Pinpoint the cell where the given text exists, returning its [x, y] midpoint coordinate. 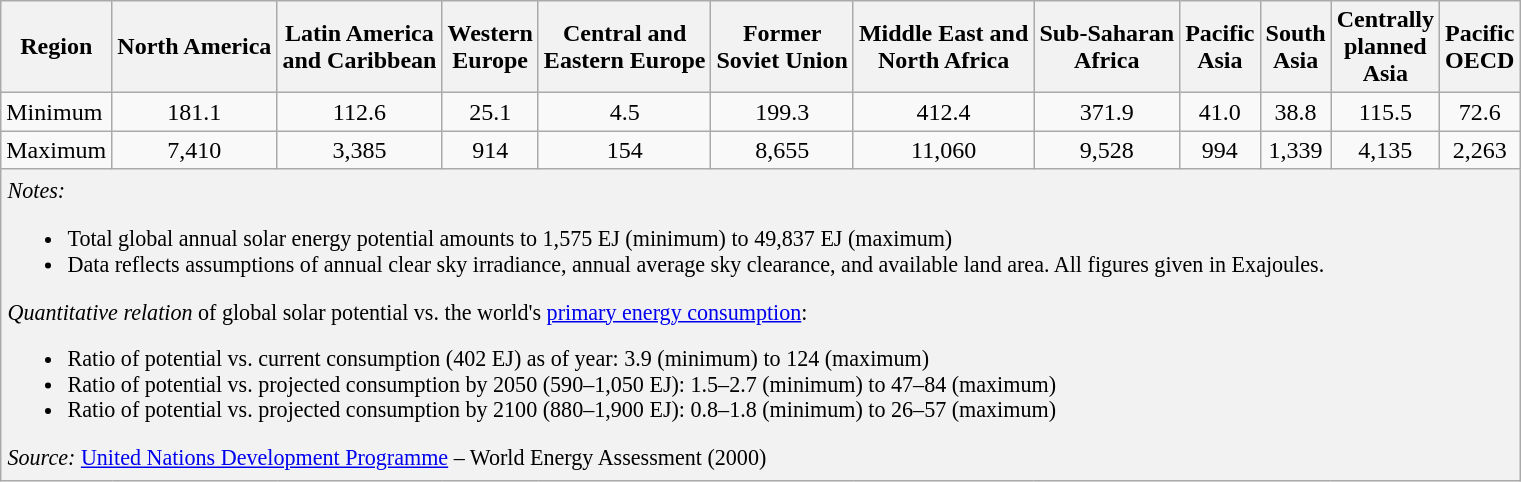
371.9 [1107, 112]
PacificOECD [1480, 47]
914 [490, 150]
154 [624, 150]
9,528 [1107, 150]
4.5 [624, 112]
Middle East andNorth Africa [943, 47]
Region [56, 47]
72.6 [1480, 112]
Maximum [56, 150]
112.6 [360, 112]
25.1 [490, 112]
38.8 [1296, 112]
SouthAsia [1296, 47]
Minimum [56, 112]
WesternEurope [490, 47]
Sub-SaharanAfrica [1107, 47]
115.5 [1385, 112]
CentrallyplannedAsia [1385, 47]
PacificAsia [1220, 47]
199.3 [782, 112]
North America [194, 47]
181.1 [194, 112]
4,135 [1385, 150]
994 [1220, 150]
2,263 [1480, 150]
41.0 [1220, 112]
Latin Americaand Caribbean [360, 47]
11,060 [943, 150]
412.4 [943, 112]
7,410 [194, 150]
1,339 [1296, 150]
8,655 [782, 150]
Central andEastern Europe [624, 47]
FormerSoviet Union [782, 47]
3,385 [360, 150]
